Output the [X, Y] coordinate of the center of the cell containing the given text.  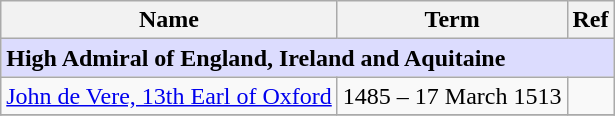
Ref [590, 20]
John de Vere, 13th Earl of Oxford [170, 96]
High Admiral of England, Ireland and Aquitaine [308, 58]
Term [452, 20]
Name [170, 20]
1485 – 17 March 1513 [452, 96]
